For the text-containing cell, return its midpoint in [x, y] coordinate format. 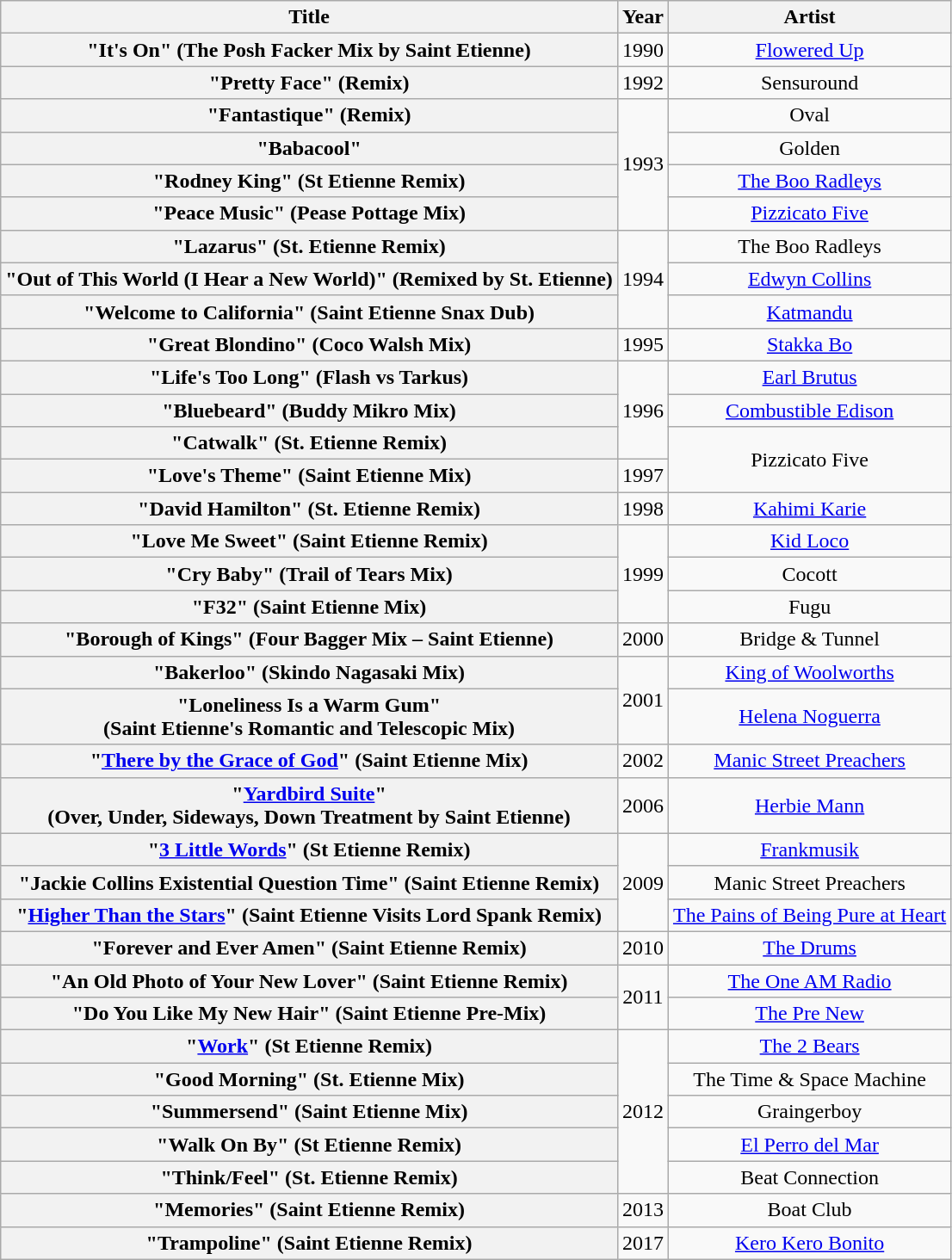
"3 Little Words" (St Etienne Remix) [310, 849]
"Cry Baby" (Trail of Tears Mix) [310, 574]
Graingerboy [809, 1112]
2002 [642, 761]
"There by the Grace of God" (Saint Etienne Mix) [310, 761]
1995 [642, 344]
2009 [642, 882]
Katmandu [809, 312]
Boat Club [809, 1210]
"Memories" (Saint Etienne Remix) [310, 1210]
Golden [809, 148]
2001 [642, 701]
Year [642, 17]
Helena Noguerra [809, 716]
King of Woolworths [809, 672]
"Loneliness Is a Warm Gum"(Saint Etienne's Romantic and Telescopic Mix) [310, 716]
1998 [642, 509]
"Love Me Sweet" (Saint Etienne Remix) [310, 541]
2012 [642, 1112]
Stakka Bo [809, 344]
The Pre New [809, 1014]
Title [310, 17]
Frankmusik [809, 849]
Fugu [809, 607]
"Yardbird Suite"(Over, Under, Sideways, Down Treatment by Saint Etienne) [310, 806]
"Forever and Ever Amen" (Saint Etienne Remix) [310, 948]
"Do You Like My New Hair" (Saint Etienne Pre-Mix) [310, 1014]
"Fantastique" (Remix) [310, 115]
"Trampoline" (Saint Etienne Remix) [310, 1243]
"It's On" (The Posh Facker Mix by Saint Etienne) [310, 50]
The Time & Space Machine [809, 1079]
The 2 Bears [809, 1047]
Cocott [809, 574]
2010 [642, 948]
Oval [809, 115]
Earl Brutus [809, 377]
2006 [642, 806]
"Think/Feel" (St. Etienne Remix) [310, 1177]
"Out of This World (I Hear a New World)" (Remixed by St. Etienne) [310, 279]
"Borough of Kings" (Four Bagger Mix – Saint Etienne) [310, 639]
Combustible Edison [809, 411]
2000 [642, 639]
Bridge & Tunnel [809, 639]
1990 [642, 50]
"Walk On By" (St Etienne Remix) [310, 1145]
"Peace Music" (Pease Pottage Mix) [310, 213]
Artist [809, 17]
Kero Kero Bonito [809, 1243]
"Welcome to California" (Saint Etienne Snax Dub) [310, 312]
"Bluebeard" (Buddy Mikro Mix) [310, 411]
"F32" (Saint Etienne Mix) [310, 607]
"Rodney King" (St Etienne Remix) [310, 181]
"Work" (St Etienne Remix) [310, 1047]
1993 [642, 164]
Flowered Up [809, 50]
1996 [642, 410]
The One AM Radio [809, 980]
1992 [642, 83]
Kid Loco [809, 541]
"Good Morning" (St. Etienne Mix) [310, 1079]
Sensuround [809, 83]
"Higher Than the Stars" (Saint Etienne Visits Lord Spank Remix) [310, 915]
"Great Blondino" (Coco Walsh Mix) [310, 344]
"Pretty Face" (Remix) [310, 83]
1999 [642, 574]
"Babacool" [310, 148]
"Love's Theme" (Saint Etienne Mix) [310, 476]
1997 [642, 476]
"Life's Too Long" (Flash vs Tarkus) [310, 377]
"Summersend" (Saint Etienne Mix) [310, 1112]
Beat Connection [809, 1177]
Herbie Mann [809, 806]
Edwyn Collins [809, 279]
2017 [642, 1243]
"David Hamilton" (St. Etienne Remix) [310, 509]
"Catwalk" (St. Etienne Remix) [310, 443]
1994 [642, 279]
"Jackie Collins Existential Question Time" (Saint Etienne Remix) [310, 882]
"Bakerloo" (Skindo Nagasaki Mix) [310, 672]
"Lazarus" (St. Etienne Remix) [310, 246]
Kahimi Karie [809, 509]
The Pains of Being Pure at Heart [809, 915]
"An Old Photo of Your New Lover" (Saint Etienne Remix) [310, 980]
2011 [642, 997]
The Drums [809, 948]
El Perro del Mar [809, 1145]
2013 [642, 1210]
